Output the (X, Y) coordinate of the center of the cell containing the given text.  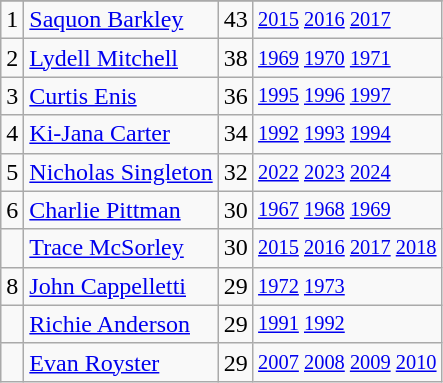
2015 2016 2017 2018 (347, 248)
8 (12, 286)
Richie Anderson (121, 324)
32 (236, 172)
1967 1968 1969 (347, 210)
1972 1973 (347, 286)
43 (236, 20)
Charlie Pittman (121, 210)
Saquon Barkley (121, 20)
5 (12, 172)
1969 1970 1971 (347, 58)
Curtis Enis (121, 96)
4 (12, 134)
3 (12, 96)
1 (12, 20)
38 (236, 58)
2015 2016 2017 (347, 20)
Nicholas Singleton (121, 172)
Evan Royster (121, 362)
Lydell Mitchell (121, 58)
1992 1993 1994 (347, 134)
Trace McSorley (121, 248)
34 (236, 134)
2022 2023 2024 (347, 172)
2 (12, 58)
2007 2008 2009 2010 (347, 362)
6 (12, 210)
Ki-Jana Carter (121, 134)
36 (236, 96)
1991 1992 (347, 324)
John Cappelletti (121, 286)
1995 1996 1997 (347, 96)
